Determine the (x, y) coordinate at the center of the cell enclosing the given text.  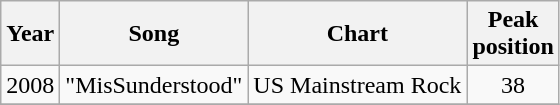
"MisSunderstood" (154, 85)
Chart (358, 34)
Peakposition (513, 34)
Year (30, 34)
Song (154, 34)
2008 (30, 85)
US Mainstream Rock (358, 85)
38 (513, 85)
